Pinpoint the cell where the given text exists, returning its [X, Y] midpoint coordinate. 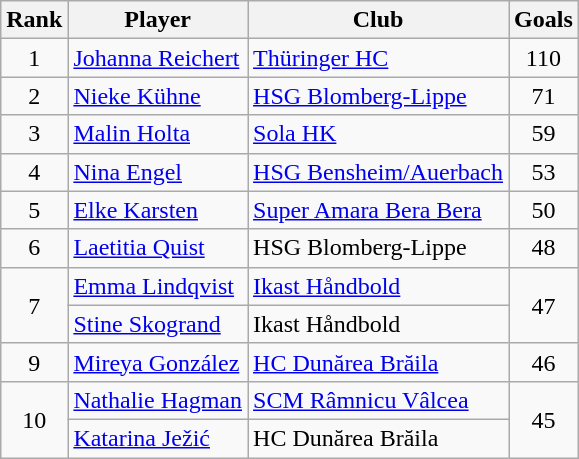
Nieke Kühne [158, 96]
10 [34, 419]
48 [544, 248]
71 [544, 96]
7 [34, 305]
HSG Bensheim/Auerbach [378, 172]
2 [34, 96]
Katarina Ježić [158, 438]
110 [544, 58]
Elke Karsten [158, 210]
45 [544, 419]
Goals [544, 20]
Emma Lindqvist [158, 286]
6 [34, 248]
Thüringer HC [378, 58]
3 [34, 134]
59 [544, 134]
Johanna Reichert [158, 58]
9 [34, 362]
Player [158, 20]
4 [34, 172]
Nina Engel [158, 172]
Super Amara Bera Bera [378, 210]
Malin Holta [158, 134]
Sola HK [378, 134]
46 [544, 362]
50 [544, 210]
47 [544, 305]
Stine Skogrand [158, 324]
Mireya González [158, 362]
Club [378, 20]
Laetitia Quist [158, 248]
53 [544, 172]
1 [34, 58]
Nathalie Hagman [158, 400]
5 [34, 210]
SCM Râmnicu Vâlcea [378, 400]
Rank [34, 20]
